Return the [x, y] coordinate for the center point of the cell that contains the specified text.  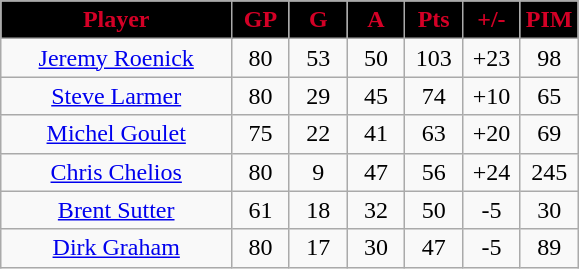
45 [376, 96]
Player [116, 20]
Jeremy Roenick [116, 58]
Brent Sutter [116, 210]
Dirk Graham [116, 248]
Steve Larmer [116, 96]
PIM [549, 20]
53 [318, 58]
Chris Chelios [116, 172]
69 [549, 134]
103 [434, 58]
+10 [492, 96]
+20 [492, 134]
65 [549, 96]
GP [261, 20]
+23 [492, 58]
Pts [434, 20]
63 [434, 134]
75 [261, 134]
29 [318, 96]
61 [261, 210]
56 [434, 172]
98 [549, 58]
245 [549, 172]
+24 [492, 172]
Michel Goulet [116, 134]
18 [318, 210]
32 [376, 210]
22 [318, 134]
41 [376, 134]
G [318, 20]
89 [549, 248]
74 [434, 96]
+/- [492, 20]
17 [318, 248]
9 [318, 172]
A [376, 20]
